Detect which cell encompasses the target text, then output its (x, y) center coordinate. 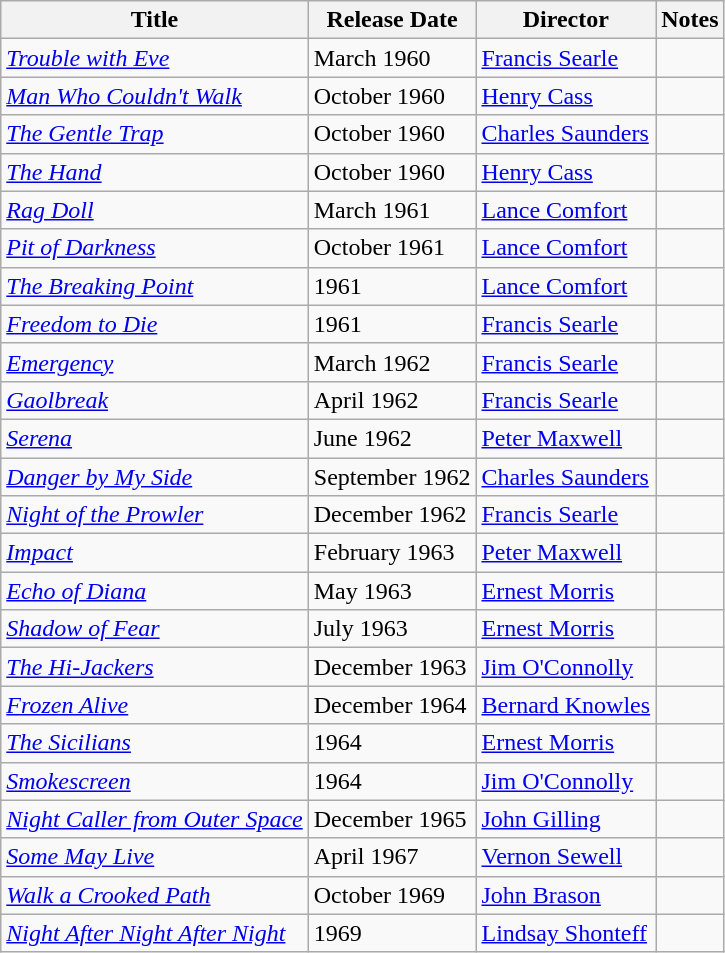
Bernard Knowles (566, 705)
December 1962 (392, 515)
Walk a Crooked Path (155, 895)
March 1961 (392, 210)
Night Caller from Outer Space (155, 819)
John Gilling (566, 819)
Release Date (392, 20)
December 1964 (392, 705)
December 1965 (392, 819)
The Breaking Point (155, 286)
September 1962 (392, 477)
Director (566, 20)
Frozen Alive (155, 705)
Serena (155, 438)
Emergency (155, 362)
John Brason (566, 895)
Some May Live (155, 857)
Lindsay Shonteff (566, 933)
1969 (392, 933)
Gaolbreak (155, 400)
October 1961 (392, 248)
Trouble with Eve (155, 58)
April 1962 (392, 400)
The Gentle Trap (155, 134)
December 1963 (392, 667)
The Hand (155, 172)
Pit of Darkness (155, 248)
Rag Doll (155, 210)
July 1963 (392, 629)
Vernon Sewell (566, 857)
May 1963 (392, 591)
The Sicilians (155, 743)
Freedom to Die (155, 324)
Impact (155, 553)
Notes (690, 20)
The Hi-Jackers (155, 667)
Title (155, 20)
Echo of Diana (155, 591)
March 1960 (392, 58)
February 1963 (392, 553)
Danger by My Side (155, 477)
Night of the Prowler (155, 515)
October 1969 (392, 895)
June 1962 (392, 438)
Man Who Couldn't Walk (155, 96)
Shadow of Fear (155, 629)
March 1962 (392, 362)
Smokescreen (155, 781)
Night After Night After Night (155, 933)
April 1967 (392, 857)
